Return [x, y] of the center of cell containing provided text 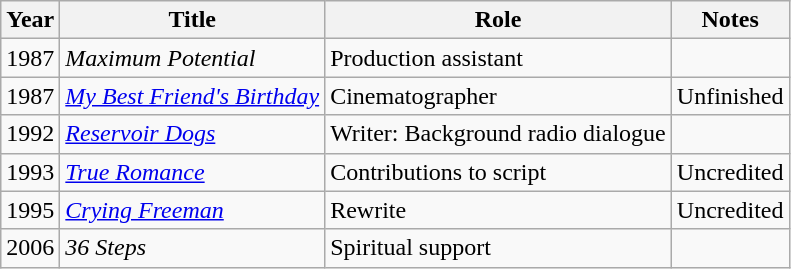
Reservoir Dogs [192, 134]
1993 [30, 172]
1995 [30, 210]
Year [30, 20]
True Romance [192, 172]
Crying Freeman [192, 210]
Maximum Potential [192, 58]
Notes [730, 20]
Production assistant [498, 58]
Contributions to script [498, 172]
2006 [30, 248]
Cinematographer [498, 96]
Writer: Background radio dialogue [498, 134]
Spiritual support [498, 248]
Role [498, 20]
My Best Friend's Birthday [192, 96]
Title [192, 20]
Rewrite [498, 210]
Unfinished [730, 96]
36 Steps [192, 248]
1992 [30, 134]
